For the text-containing cell, return its midpoint in (x, y) coordinate format. 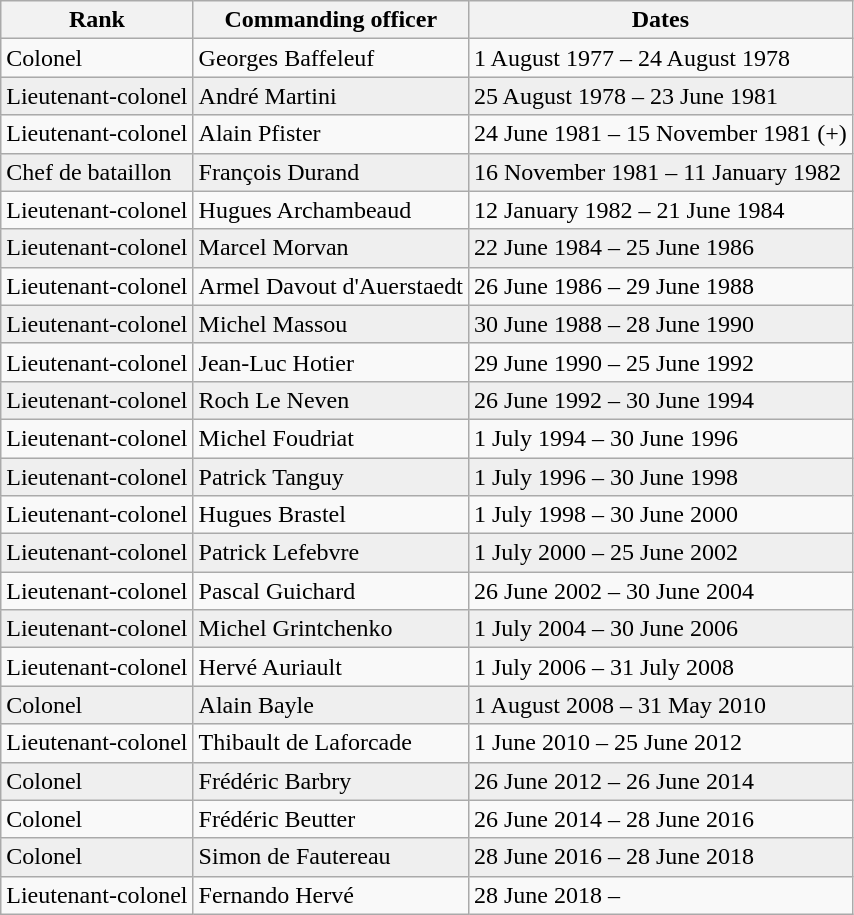
16 November 1981 – 11 January 1982 (660, 172)
Frédéric Barbry (330, 781)
28 June 2016 – 28 June 2018 (660, 857)
22 June 1984 – 25 June 1986 (660, 248)
Marcel Morvan (330, 248)
Thibault de Laforcade (330, 743)
Michel Massou (330, 324)
24 June 1981 – 15 November 1981 (+) (660, 134)
Roch Le Neven (330, 400)
1 August 2008 – 31 May 2010 (660, 705)
Commanding officer (330, 20)
Armel Davout d'Auerstaedt (330, 286)
Simon de Fautereau (330, 857)
1 July 2006 – 31 July 2008 (660, 667)
Michel Grintchenko (330, 629)
Hervé Auriault (330, 667)
Dates (660, 20)
25 August 1978 – 23 June 1981 (660, 96)
1 June 2010 – 25 June 2012 (660, 743)
Hugues Brastel (330, 515)
1 August 1977 – 24 August 1978 (660, 58)
Pascal Guichard (330, 591)
Michel Foudriat (330, 438)
Patrick Tanguy (330, 477)
1 July 2000 – 25 June 2002 (660, 553)
1 July 1998 – 30 June 2000 (660, 515)
Georges Baffeleuf (330, 58)
Frédéric Beutter (330, 819)
26 June 1986 – 29 June 1988 (660, 286)
Patrick Lefebvre (330, 553)
26 June 2002 – 30 June 2004 (660, 591)
26 June 1992 – 30 June 1994 (660, 400)
12 January 1982 – 21 June 1984 (660, 210)
André Martini (330, 96)
28 June 2018 – (660, 895)
30 June 1988 – 28 June 1990 (660, 324)
Rank (97, 20)
Alain Bayle (330, 705)
1 July 1996 – 30 June 1998 (660, 477)
26 June 2014 – 28 June 2016 (660, 819)
29 June 1990 – 25 June 1992 (660, 362)
Chef de bataillon (97, 172)
Fernando Hervé (330, 895)
1 July 1994 – 30 June 1996 (660, 438)
François Durand (330, 172)
26 June 2012 – 26 June 2014 (660, 781)
1 July 2004 – 30 June 2006 (660, 629)
Jean-Luc Hotier (330, 362)
Alain Pfister (330, 134)
Hugues Archambeaud (330, 210)
